From the cell containing the given text, extract its center point as [x, y] coordinate. 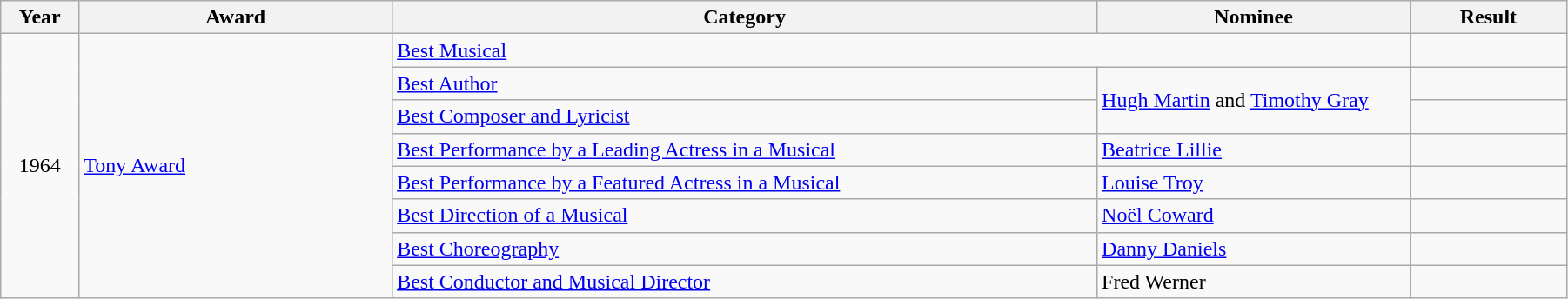
Best Performance by a Featured Actress in a Musical [745, 183]
Category [745, 17]
Fred Werner [1254, 282]
Best Choreography [745, 249]
Tony Award [236, 166]
Beatrice Lillie [1254, 149]
Louise Troy [1254, 183]
1964 [40, 166]
Noël Coward [1254, 216]
Nominee [1254, 17]
Best Composer and Lyricist [745, 116]
Best Musical [901, 50]
Hugh Martin and Timothy Gray [1254, 100]
Year [40, 17]
Award [236, 17]
Best Performance by a Leading Actress in a Musical [745, 149]
Best Conductor and Musical Director [745, 282]
Danny Daniels [1254, 249]
Best Author [745, 83]
Best Direction of a Musical [745, 216]
Result [1488, 17]
